Capture the cell that displays the provided text and extract its (x, y) central coordinate. 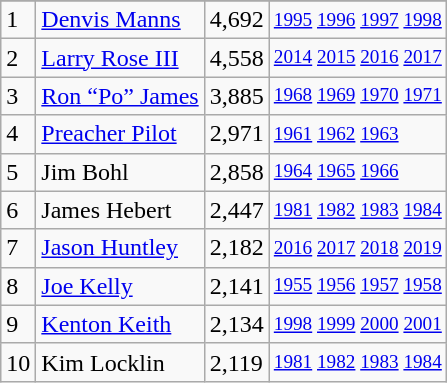
3,885 (236, 96)
2,134 (236, 324)
1998 1999 2000 2001 (358, 324)
2 (18, 58)
2014 2015 2016 2017 (358, 58)
1995 1996 1997 1998 (358, 20)
1961 1962 1963 (358, 134)
James Hebert (120, 210)
Joe Kelly (120, 286)
10 (18, 362)
4,692 (236, 20)
9 (18, 324)
Denvis Manns (120, 20)
1 (18, 20)
2,119 (236, 362)
6 (18, 210)
Ron “Po” James (120, 96)
4,558 (236, 58)
2,182 (236, 248)
5 (18, 172)
2,858 (236, 172)
2016 2017 2018 2019 (358, 248)
1955 1956 1957 1958 (358, 286)
8 (18, 286)
1968 1969 1970 1971 (358, 96)
Jim Bohl (120, 172)
Kim Locklin (120, 362)
4 (18, 134)
Kenton Keith (120, 324)
7 (18, 248)
1964 1965 1966 (358, 172)
Preacher Pilot (120, 134)
2,447 (236, 210)
Larry Rose III (120, 58)
2,141 (236, 286)
Jason Huntley (120, 248)
3 (18, 96)
2,971 (236, 134)
